Identify which cell holds the provided text, then report its (X, Y) central coordinate. 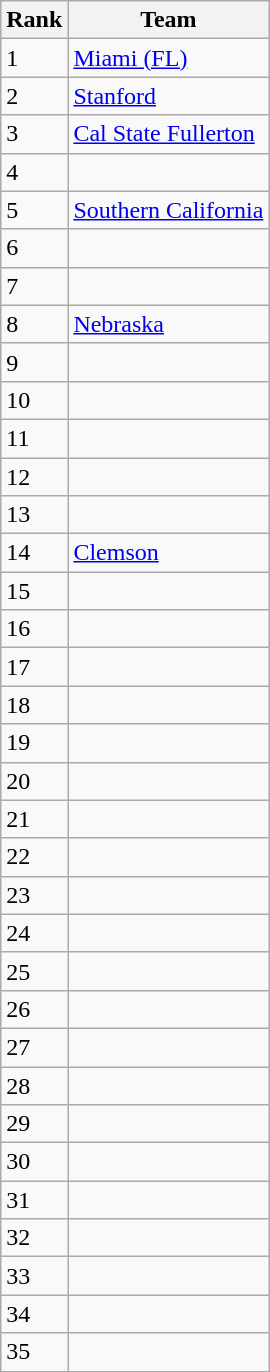
11 (34, 438)
Miami (FL) (168, 58)
31 (34, 1200)
22 (34, 857)
6 (34, 248)
Team (168, 20)
Southern California (168, 210)
8 (34, 324)
15 (34, 591)
3 (34, 134)
9 (34, 362)
4 (34, 172)
5 (34, 210)
2 (34, 96)
28 (34, 1085)
10 (34, 400)
Nebraska (168, 324)
14 (34, 553)
17 (34, 667)
1 (34, 58)
23 (34, 895)
29 (34, 1124)
34 (34, 1314)
33 (34, 1276)
Clemson (168, 553)
Stanford (168, 96)
21 (34, 819)
25 (34, 971)
35 (34, 1352)
32 (34, 1238)
Rank (34, 20)
27 (34, 1047)
18 (34, 705)
7 (34, 286)
26 (34, 1009)
19 (34, 743)
Cal State Fullerton (168, 134)
13 (34, 515)
24 (34, 933)
16 (34, 629)
30 (34, 1162)
12 (34, 477)
20 (34, 781)
